Scan for the cell matching the given text and deliver its (X, Y) coordinate at center. 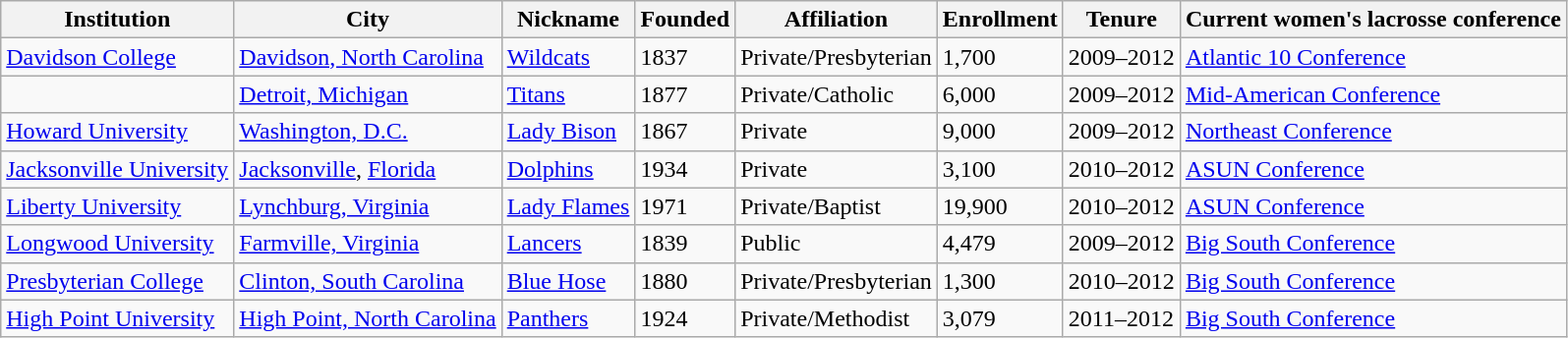
Enrollment (1000, 20)
Dolphins (568, 169)
3,100 (1000, 169)
Private/Baptist (837, 206)
Affiliation (837, 20)
1,700 (1000, 57)
Panthers (568, 318)
2011–2012 (1121, 318)
Lancers (568, 244)
Washington, D.C. (368, 132)
Presbyterian College (118, 281)
Longwood University (118, 244)
1837 (685, 57)
Davidson, North Carolina (368, 57)
Private/Catholic (837, 94)
Titans (568, 94)
1924 (685, 318)
Liberty University (118, 206)
High Point University (118, 318)
1877 (685, 94)
Blue Hose (568, 281)
Public (837, 244)
1,300 (1000, 281)
Lynchburg, Virginia (368, 206)
Atlantic 10 Conference (1372, 57)
Institution (118, 20)
4,479 (1000, 244)
High Point, North Carolina (368, 318)
1839 (685, 244)
City (368, 20)
Detroit, Michigan (368, 94)
Jacksonville, Florida (368, 169)
6,000 (1000, 94)
Wildcats (568, 57)
Current women's lacrosse conference (1372, 20)
Davidson College (118, 57)
Lady Flames (568, 206)
Founded (685, 20)
Nickname (568, 20)
19,900 (1000, 206)
Jacksonville University (118, 169)
Farmville, Virginia (368, 244)
Clinton, South Carolina (368, 281)
1867 (685, 132)
Howard University (118, 132)
Mid-American Conference (1372, 94)
Northeast Conference (1372, 132)
1971 (685, 206)
3,079 (1000, 318)
Tenure (1121, 20)
1934 (685, 169)
Lady Bison (568, 132)
1880 (685, 281)
9,000 (1000, 132)
Private/Methodist (837, 318)
